Output the (X, Y) coordinate of the center of the cell containing the given text.  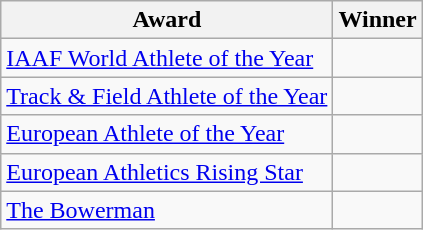
European Athletics Rising Star (167, 172)
European Athlete of the Year (167, 134)
IAAF World Athlete of the Year (167, 58)
Award (167, 20)
The Bowerman (167, 210)
Track & Field Athlete of the Year (167, 96)
Winner (378, 20)
